Determine the [X, Y] coordinate at the center of the cell enclosing the given text.  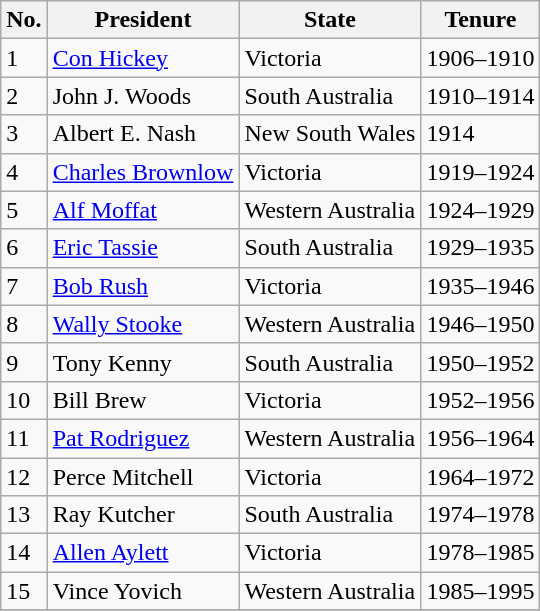
Bill Brew [143, 400]
1929–1935 [480, 248]
1974–1978 [480, 515]
4 [24, 172]
State [330, 20]
1935–1946 [480, 286]
6 [24, 248]
12 [24, 477]
15 [24, 591]
14 [24, 553]
1 [24, 58]
1906–1910 [480, 58]
8 [24, 324]
1919–1924 [480, 172]
1985–1995 [480, 591]
1924–1929 [480, 210]
1952–1956 [480, 400]
President [143, 20]
1946–1950 [480, 324]
Con Hickey [143, 58]
9 [24, 362]
Tenure [480, 20]
1950–1952 [480, 362]
Pat Rodriguez [143, 438]
1956–1964 [480, 438]
Perce Mitchell [143, 477]
Tony Kenny [143, 362]
1914 [480, 134]
13 [24, 515]
Alf Moffat [143, 210]
7 [24, 286]
No. [24, 20]
Bob Rush [143, 286]
Ray Kutcher [143, 515]
3 [24, 134]
1964–1972 [480, 477]
2 [24, 96]
1910–1914 [480, 96]
11 [24, 438]
Albert E. Nash [143, 134]
10 [24, 400]
5 [24, 210]
Eric Tassie [143, 248]
John J. Woods [143, 96]
1978–1985 [480, 553]
Wally Stooke [143, 324]
New South Wales [330, 134]
Charles Brownlow [143, 172]
Allen Aylett [143, 553]
Vince Yovich [143, 591]
